From the cell containing the given text, extract its center point as [x, y] coordinate. 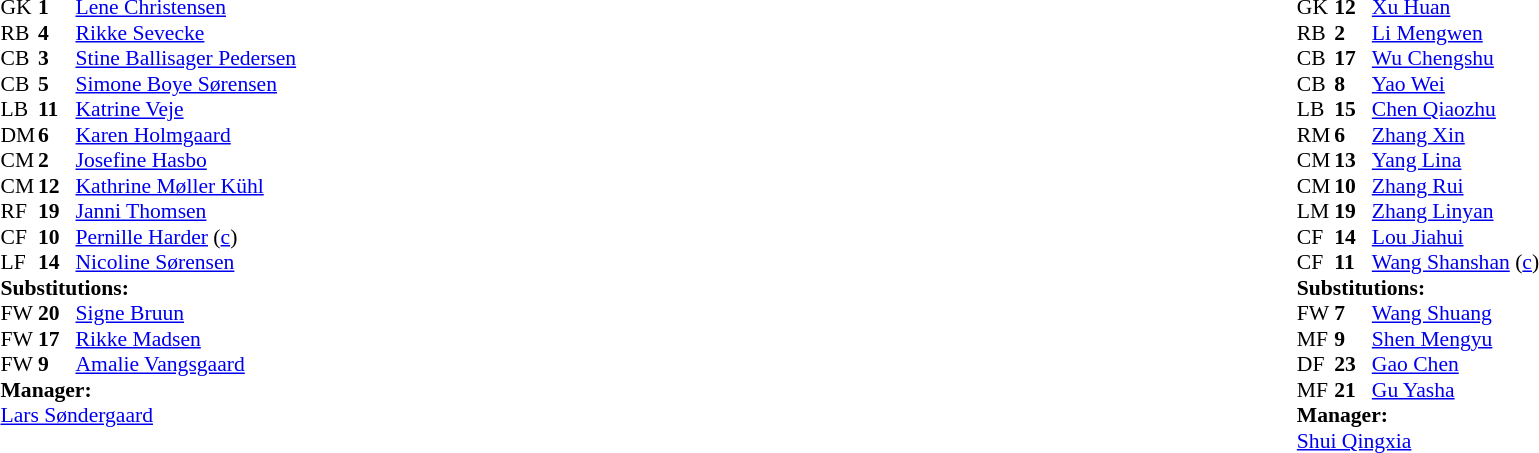
Rikke Madsen [186, 339]
Li Mengwen [1456, 33]
Janni Thomsen [186, 211]
DM [19, 135]
Stine Ballisager Pedersen [186, 59]
Rikke Sevecke [186, 33]
8 [1353, 84]
Kathrine Møller Kühl [186, 186]
Pernille Harder (c) [186, 237]
Nicoline Sørensen [186, 263]
LF [19, 263]
Zhang Linyan [1456, 211]
DF [1316, 365]
20 [57, 313]
Wang Shuang [1456, 313]
5 [57, 84]
Amalie Vangsgaard [186, 365]
21 [1353, 390]
23 [1353, 365]
Katrine Veje [186, 109]
LM [1316, 211]
Shen Mengyu [1456, 339]
Karen Holmgaard [186, 135]
Josefine Hasbo [186, 161]
RM [1316, 135]
Simone Boye Sørensen [186, 84]
7 [1353, 313]
Wu Chengshu [1456, 59]
3 [57, 59]
Yang Lina [1456, 161]
Lars Søndergaard [148, 415]
15 [1353, 109]
Chen Qiaozhu [1456, 109]
13 [1353, 161]
Gu Yasha [1456, 390]
Wang Shanshan (c) [1456, 263]
Signe Bruun [186, 313]
Gao Chen [1456, 365]
Zhang Rui [1456, 186]
Zhang Xin [1456, 135]
Yao Wei [1456, 84]
RF [19, 211]
Lou Jiahui [1456, 237]
12 [57, 186]
4 [57, 33]
